Search for the cell housing the specified text and yield its [X, Y] center coordinate. 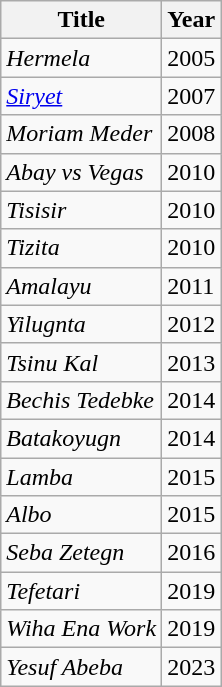
Siryet [82, 96]
Moriam Meder [82, 134]
2008 [192, 134]
Abay vs Vegas [82, 172]
Tizita [82, 248]
Wiha Ena Work [82, 629]
Yesuf Abeba [82, 667]
2016 [192, 553]
2012 [192, 324]
Seba Zetegn [82, 553]
Tisisir [82, 210]
2007 [192, 96]
Batakoyugn [82, 438]
2013 [192, 362]
Title [82, 20]
Bechis Tedebke [82, 400]
2011 [192, 286]
2023 [192, 667]
Albo [82, 515]
Yilugnta [82, 324]
Tefetari [82, 591]
Year [192, 20]
Hermela [82, 58]
2005 [192, 58]
Amalayu [82, 286]
Lamba [82, 477]
Tsinu Kal [82, 362]
